Return the [x, y] coordinate for the center point of the cell that contains the specified text.  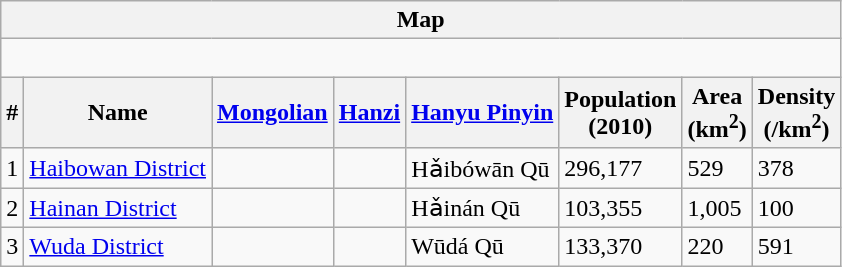
Haibowan District [118, 168]
378 [796, 168]
# [12, 113]
Mongolian [273, 113]
Wūdá Qū [482, 247]
591 [796, 247]
Population(2010) [620, 113]
2 [12, 208]
529 [717, 168]
3 [12, 247]
Map [421, 20]
Wuda District [118, 247]
Hainan District [118, 208]
Hǎinán Qū [482, 208]
Hǎibówān Qū [482, 168]
Area(km2) [717, 113]
Hanyu Pinyin [482, 113]
220 [717, 247]
100 [796, 208]
103,355 [620, 208]
1 [12, 168]
133,370 [620, 247]
1,005 [717, 208]
Hanzi [369, 113]
296,177 [620, 168]
Density(/km2) [796, 113]
Name [118, 113]
